Extract the [X, Y] coordinate from the center of the cell holding the provided text.  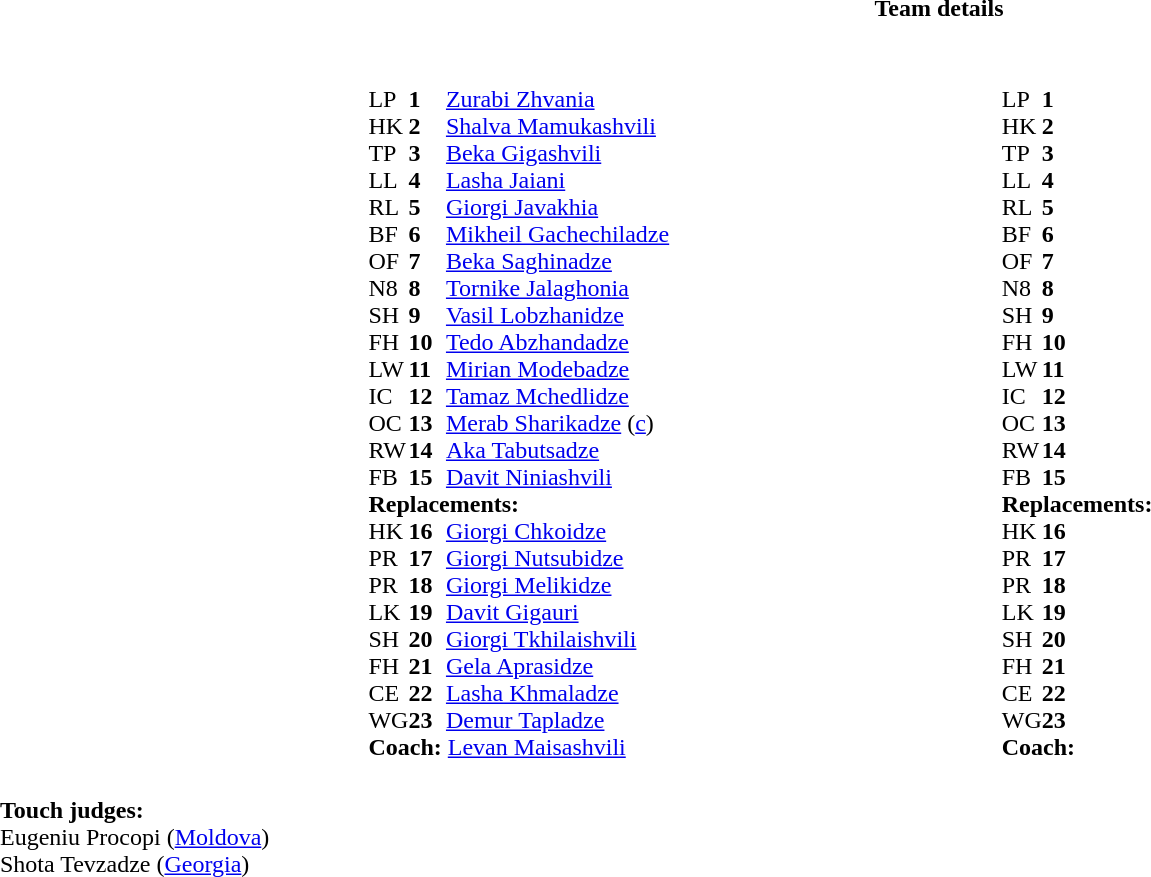
Coach: Levan Maisashvili [518, 748]
Zurabi Zhvania [558, 100]
Tamaz Mchedlidze [558, 396]
Beka Gigashvili [558, 154]
Lasha Khmaladze [558, 694]
Replacements: [518, 504]
Tornike Jalaghonia [558, 288]
Giorgi Nutsubidze [558, 558]
Mirian Modebadze [558, 370]
Davit Niniashvili [558, 478]
Beka Saghinadze [558, 262]
Giorgi Tkhilaishvili [558, 640]
Giorgi Chkoidze [558, 532]
Mikheil Gachechiladze [558, 234]
Vasil Lobzhanidze [558, 316]
Gela Aprasidze [558, 666]
Lasha Jaiani [558, 180]
Demur Tapladze [558, 720]
Giorgi Melikidze [558, 586]
Shalva Mamukashvili [558, 126]
Merab Sharikadze (c) [558, 424]
Giorgi Javakhia [558, 208]
Tedo Abzhandadze [558, 342]
Aka Tabutsadze [558, 450]
Davit Gigauri [558, 612]
